Return the (x, y) coordinate for the center point of the cell that contains the specified text.  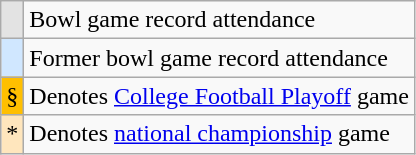
Denotes national championship game (220, 134)
Denotes College Football Playoff game (220, 96)
* (12, 134)
§ (12, 96)
Bowl game record attendance (220, 20)
Former bowl game record attendance (220, 58)
